From the cell containing the given text, extract its center point as [x, y] coordinate. 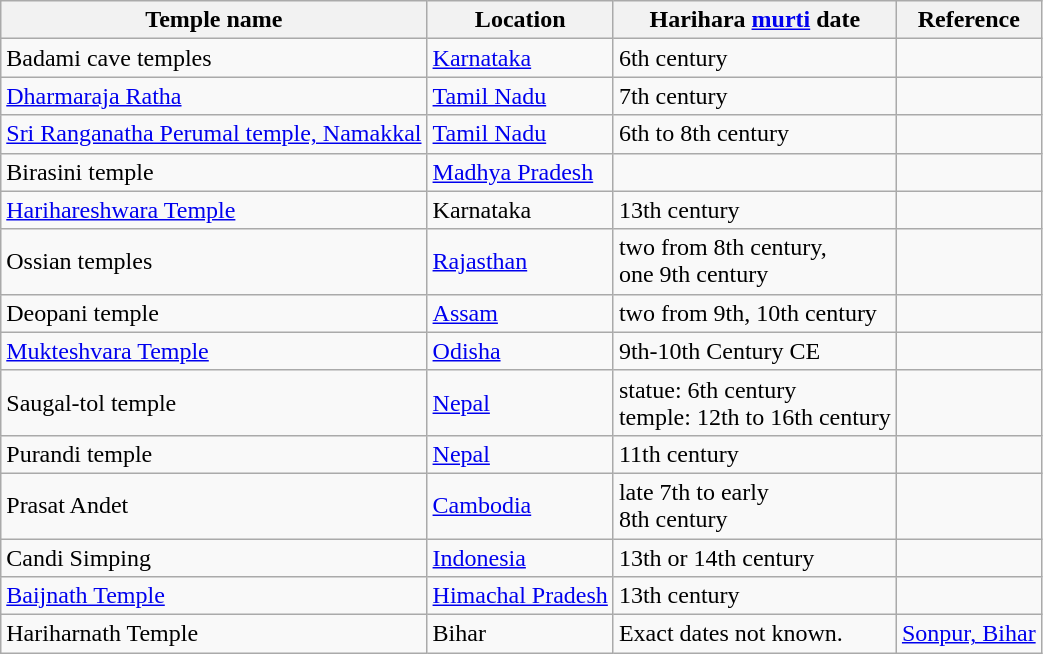
two from 9th, 10th century [754, 313]
Baijnath Temple [214, 596]
two from 8th century,one 9th century [754, 262]
Purandi temple [214, 454]
Harihara murti date [754, 20]
Cambodia [520, 506]
7th century [754, 96]
Odisha [520, 351]
Deopani temple [214, 313]
Sonpur, Bihar [968, 634]
Assam [520, 313]
6th century [754, 58]
Temple name [214, 20]
Sri Ranganatha Perumal temple, Namakkal [214, 134]
Rajasthan [520, 262]
Hariharnath Temple [214, 634]
Reference [968, 20]
Harihareshwara Temple [214, 210]
11th century [754, 454]
Himachal Pradesh [520, 596]
Birasini temple [214, 172]
9th-10th Century CE [754, 351]
Madhya Pradesh [520, 172]
Indonesia [520, 557]
Ossian temples [214, 262]
Saugal-tol temple [214, 402]
statue: 6th centurytemple: 12th to 16th century [754, 402]
Bihar [520, 634]
Badami cave temples [214, 58]
13th or 14th century [754, 557]
Location [520, 20]
late 7th to early8th century [754, 506]
Candi Simping [214, 557]
Dharmaraja Ratha [214, 96]
6th to 8th century [754, 134]
Mukteshvara Temple [214, 351]
Prasat Andet [214, 506]
Exact dates not known. [754, 634]
